Identify which cell holds the provided text, then report its [X, Y] central coordinate. 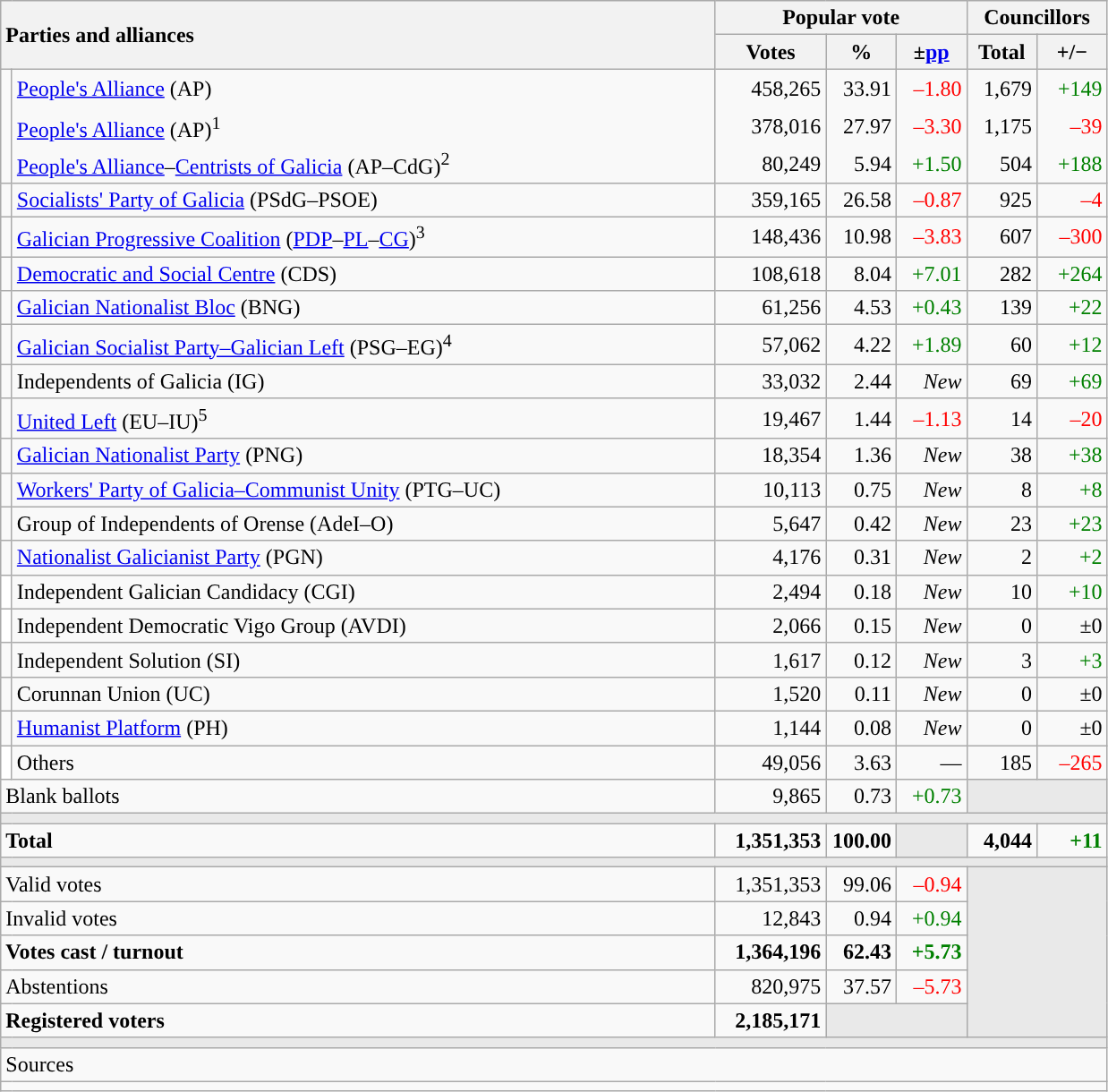
139 [1002, 308]
+23 [1072, 524]
Galician Nationalist Bloc (BNG) [363, 308]
+5.73 [931, 952]
Votes cast / turnout [358, 952]
Workers' Party of Galicia–Communist Unity (PTG–UC) [363, 490]
People's Alliance (AP)1 [363, 126]
–4 [1072, 200]
148,436 [771, 236]
33,032 [771, 381]
Group of Independents of Orense (AdeI–O) [363, 524]
+149 [1072, 88]
Invalid votes [358, 918]
10.98 [861, 236]
+1.89 [931, 346]
–300 [1072, 236]
60 [1002, 346]
19,467 [771, 419]
+264 [1072, 274]
2 [1002, 558]
0.11 [861, 694]
4,176 [771, 558]
1,679 [1002, 88]
+188 [1072, 164]
1.36 [861, 456]
Galician Socialist Party–Galician Left (PSG–EG)4 [363, 346]
+0.94 [931, 918]
+38 [1072, 456]
2,185,171 [771, 1020]
61,256 [771, 308]
+0.73 [931, 797]
–3.30 [931, 126]
–5.73 [931, 986]
+2 [1072, 558]
925 [1002, 200]
1,617 [771, 660]
People's Alliance–Centrists of Galicia (AP–CdG)2 [363, 164]
0.12 [861, 660]
+69 [1072, 381]
0.42 [861, 524]
Independent Galician Candidacy (CGI) [363, 592]
United Left (EU–IU)5 [363, 419]
Democratic and Social Centre (CDS) [363, 274]
8.04 [861, 274]
+8 [1072, 490]
Sources [554, 1064]
49,056 [771, 763]
4.53 [861, 308]
23 [1002, 524]
–1.80 [931, 88]
10 [1002, 592]
Votes [771, 52]
2,066 [771, 626]
0.94 [861, 918]
+/− [1072, 52]
33.91 [861, 88]
0.15 [861, 626]
–0.94 [931, 884]
27.97 [861, 126]
% [861, 52]
0.31 [861, 558]
80,249 [771, 164]
108,618 [771, 274]
4.22 [861, 346]
359,165 [771, 200]
0.08 [861, 728]
–1.13 [931, 419]
+0.43 [931, 308]
±pp [931, 52]
185 [1002, 763]
37.57 [861, 986]
3.63 [861, 763]
Nationalist Galicianist Party (PGN) [363, 558]
0.18 [861, 592]
5.94 [861, 164]
Socialists' Party of Galicia (PSdG–PSOE) [363, 200]
Galician Nationalist Party (PNG) [363, 456]
+1.50 [931, 164]
Galician Progressive Coalition (PDP–PL–CG)3 [363, 236]
–20 [1072, 419]
504 [1002, 164]
1,520 [771, 694]
69 [1002, 381]
+7.01 [931, 274]
10,113 [771, 490]
+10 [1072, 592]
–265 [1072, 763]
62.43 [861, 952]
38 [1002, 456]
–39 [1072, 126]
–3.83 [931, 236]
Abstentions [358, 986]
People's Alliance (AP) [363, 88]
1,175 [1002, 126]
1.44 [861, 419]
+11 [1072, 840]
Independents of Galicia (IG) [363, 381]
99.06 [861, 884]
282 [1002, 274]
4,044 [1002, 840]
3 [1002, 660]
Humanist Platform (PH) [363, 728]
— [931, 763]
Councillors [1036, 18]
26.58 [861, 200]
–0.87 [931, 200]
0.75 [861, 490]
Parties and alliances [358, 35]
1,144 [771, 728]
Valid votes [358, 884]
14 [1002, 419]
2.44 [861, 381]
820,975 [771, 986]
+12 [1072, 346]
2,494 [771, 592]
Others [363, 763]
Corunnan Union (UC) [363, 694]
+22 [1072, 308]
8 [1002, 490]
607 [1002, 236]
9,865 [771, 797]
12,843 [771, 918]
Popular vote [841, 18]
1,364,196 [771, 952]
Registered voters [358, 1020]
378,016 [771, 126]
100.00 [861, 840]
0.73 [861, 797]
Independent Solution (SI) [363, 660]
18,354 [771, 456]
57,062 [771, 346]
5,647 [771, 524]
Independent Democratic Vigo Group (AVDI) [363, 626]
+3 [1072, 660]
458,265 [771, 88]
Blank ballots [358, 797]
